Detect which cell encompasses the target text, then output its [X, Y] center coordinate. 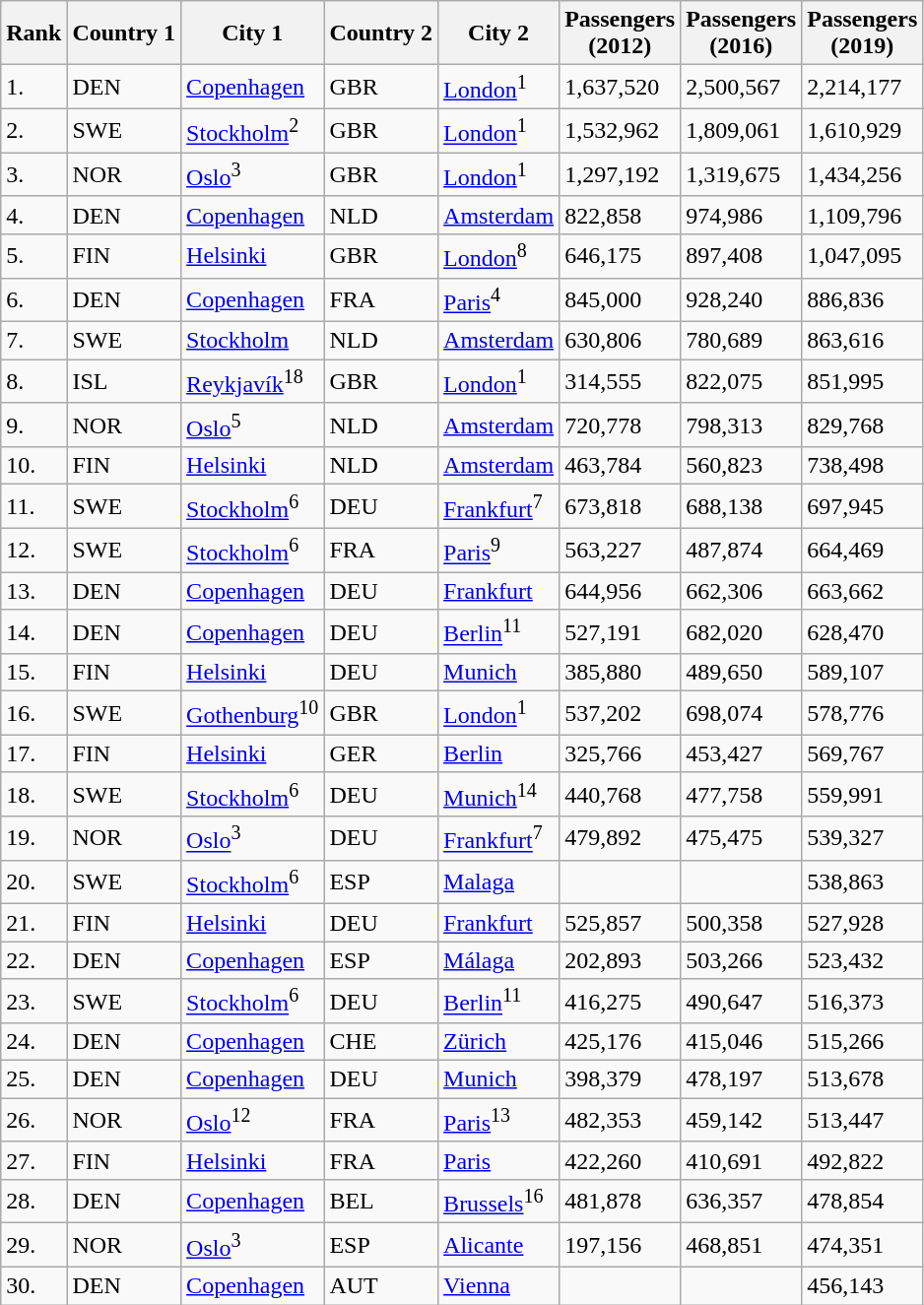
492,822 [863, 1160]
4. [33, 215]
2,500,567 [741, 87]
822,075 [741, 382]
478,854 [863, 1202]
646,175 [621, 256]
14. [33, 632]
422,260 [621, 1160]
644,956 [621, 591]
Oslo12 [252, 1121]
London8 [498, 256]
1. [33, 87]
Passengers(2012) [621, 33]
10. [33, 466]
845,000 [621, 299]
559,991 [863, 794]
527,191 [621, 632]
515,266 [863, 1042]
527,928 [863, 923]
8. [33, 382]
23. [33, 1001]
Gothenburg10 [252, 713]
628,470 [863, 632]
688,138 [741, 506]
537,202 [621, 713]
569,767 [863, 753]
523,432 [863, 960]
698,074 [741, 713]
Reykjavík18 [252, 382]
463,784 [621, 466]
Country 1 [124, 33]
13. [33, 591]
202,893 [621, 960]
453,427 [741, 753]
482,353 [621, 1121]
697,945 [863, 506]
19. [33, 839]
1,319,675 [741, 175]
468,851 [741, 1245]
Country 2 [381, 33]
738,498 [863, 466]
197,156 [621, 1245]
25. [33, 1079]
487,874 [741, 550]
1,297,192 [621, 175]
Vienna [498, 1285]
503,266 [741, 960]
BEL [381, 1202]
9. [33, 425]
539,327 [863, 839]
Munich14 [498, 794]
2,214,177 [863, 87]
AUT [381, 1285]
Paris4 [498, 299]
17. [33, 753]
1,434,256 [863, 175]
Brussels16 [498, 1202]
Passengers(2019) [863, 33]
578,776 [863, 713]
2. [33, 130]
City 1 [252, 33]
Paris [498, 1160]
18. [33, 794]
22. [33, 960]
CHE [381, 1042]
863,616 [863, 341]
1,047,095 [863, 256]
ISL [124, 382]
28. [33, 1202]
Alicante [498, 1245]
513,678 [863, 1079]
663,662 [863, 591]
Zürich [498, 1042]
475,475 [741, 839]
822,858 [621, 215]
1,809,061 [741, 130]
440,768 [621, 794]
525,857 [621, 923]
589,107 [863, 673]
Málaga [498, 960]
24. [33, 1042]
798,313 [741, 425]
Passengers(2016) [741, 33]
GER [381, 753]
490,647 [741, 1001]
664,469 [863, 550]
27. [33, 1160]
459,142 [741, 1121]
1,109,796 [863, 215]
20. [33, 882]
21. [33, 923]
16. [33, 713]
12. [33, 550]
30. [33, 1285]
1,637,520 [621, 87]
City 2 [498, 33]
Malaga [498, 882]
780,689 [741, 341]
398,379 [621, 1079]
Oslo5 [252, 425]
563,227 [621, 550]
6. [33, 299]
886,836 [863, 299]
560,823 [741, 466]
516,373 [863, 1001]
477,758 [741, 794]
673,818 [621, 506]
416,275 [621, 1001]
479,892 [621, 839]
Berlin [498, 753]
974,986 [741, 215]
474,351 [863, 1245]
1,532,962 [621, 130]
928,240 [741, 299]
662,306 [741, 591]
500,358 [741, 923]
489,650 [741, 673]
5. [33, 256]
456,143 [863, 1285]
325,766 [621, 753]
636,357 [741, 1202]
481,878 [621, 1202]
410,691 [741, 1160]
682,020 [741, 632]
425,176 [621, 1042]
851,995 [863, 382]
15. [33, 673]
385,880 [621, 673]
Stockholm2 [252, 130]
314,555 [621, 382]
829,768 [863, 425]
478,197 [741, 1079]
513,447 [863, 1121]
11. [33, 506]
Rank [33, 33]
26. [33, 1121]
7. [33, 341]
29. [33, 1245]
897,408 [741, 256]
Paris9 [498, 550]
720,778 [621, 425]
3. [33, 175]
415,046 [741, 1042]
Stockholm [252, 341]
538,863 [863, 882]
Paris13 [498, 1121]
1,610,929 [863, 130]
630,806 [621, 341]
